Find where the given text appears and provide that cell's center as (X, Y) coordinate. 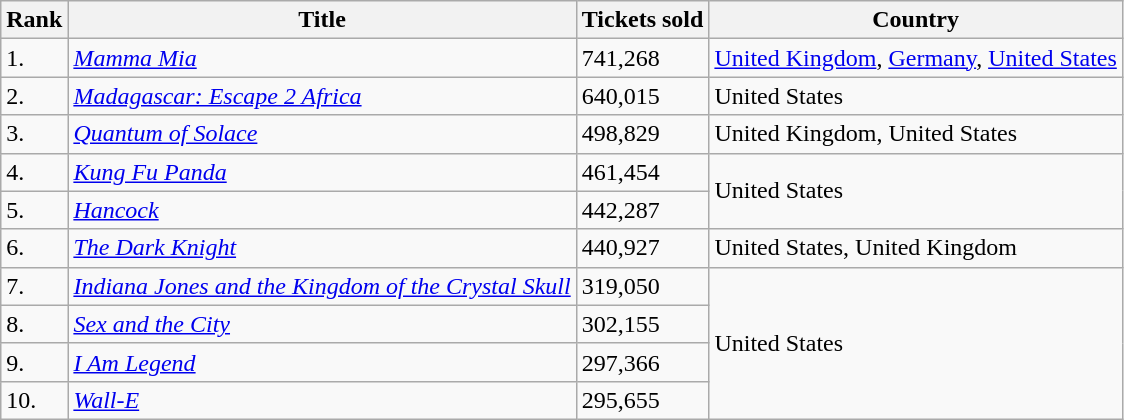
United States, United Kingdom (916, 248)
I Am Legend (322, 362)
Quantum of Solace (322, 134)
8. (34, 324)
The Dark Knight (322, 248)
6. (34, 248)
10. (34, 400)
Sex and the City (322, 324)
Indiana Jones and the Kingdom of the Crystal Skull (322, 286)
Hancock (322, 210)
302,155 (642, 324)
461,454 (642, 172)
Title (322, 20)
297,366 (642, 362)
741,268 (642, 58)
Country (916, 20)
Mamma Mia (322, 58)
442,287 (642, 210)
Madagascar: Escape 2 Africa (322, 96)
United Kingdom, Germany, United States (916, 58)
United Kingdom, United States (916, 134)
Rank (34, 20)
4. (34, 172)
3. (34, 134)
9. (34, 362)
498,829 (642, 134)
2. (34, 96)
7. (34, 286)
Wall-E (322, 400)
440,927 (642, 248)
5. (34, 210)
1. (34, 58)
319,050 (642, 286)
Kung Fu Panda (322, 172)
640,015 (642, 96)
295,655 (642, 400)
Tickets sold (642, 20)
